Provide the (X, Y) coordinate of the cell's center where the given text is located.  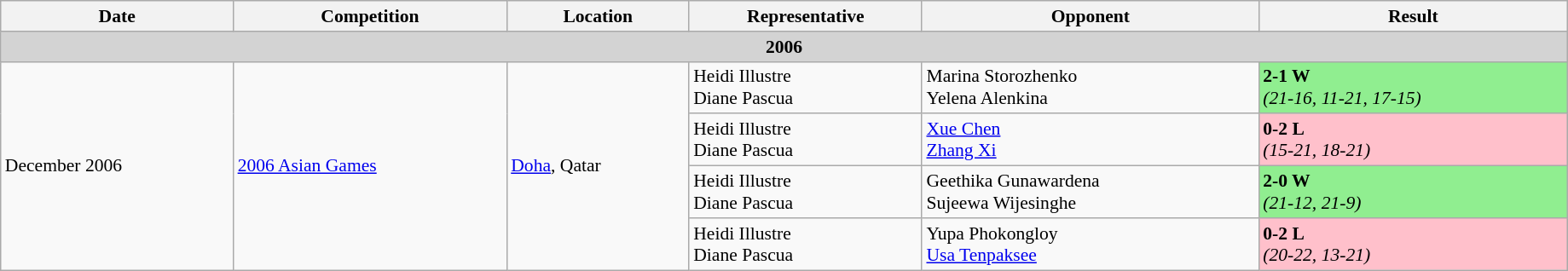
2006 (784, 47)
Result (1413, 16)
2-1 W (21-16, 11-21, 17-15) (1413, 87)
Competition (370, 16)
Date (118, 16)
Xue Chen Zhang Xi (1090, 140)
Representative (805, 16)
2-0 W (21-12, 21-9) (1413, 193)
Location (598, 16)
2006 Asian Games (370, 165)
Opponent (1090, 16)
Doha, Qatar (598, 165)
Yupa Phokongloy Usa Tenpaksee (1090, 244)
0-2 L (20-22, 13-21) (1413, 244)
Geethika Gunawardena Sujeewa Wijesinghe (1090, 193)
December 2006 (118, 165)
Marina Storozhenko Yelena Alenkina (1090, 87)
0-2 L (15-21, 18-21) (1413, 140)
